Search for the cell housing the specified text and yield its (x, y) center coordinate. 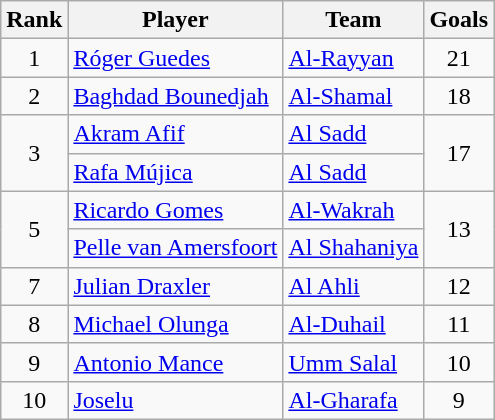
Goals (459, 20)
Rank (34, 20)
Rafa Mújica (176, 172)
Umm Salal (354, 362)
1 (34, 58)
Pelle van Amersfoort (176, 248)
Al-Wakrah (354, 210)
13 (459, 229)
Baghdad Bounedjah (176, 96)
Team (354, 20)
Al-Gharafa (354, 400)
Al-Shamal (354, 96)
Al-Rayyan (354, 58)
11 (459, 324)
Al-Duhail (354, 324)
2 (34, 96)
Al Shahaniya (354, 248)
Akram Afif (176, 134)
18 (459, 96)
Player (176, 20)
Róger Guedes (176, 58)
Ricardo Gomes (176, 210)
Al Ahli (354, 286)
Michael Olunga (176, 324)
12 (459, 286)
17 (459, 153)
Julian Draxler (176, 286)
Antonio Mance (176, 362)
8 (34, 324)
Joselu (176, 400)
5 (34, 229)
3 (34, 153)
7 (34, 286)
21 (459, 58)
